Scan for the cell matching the given text and deliver its (x, y) coordinate at center. 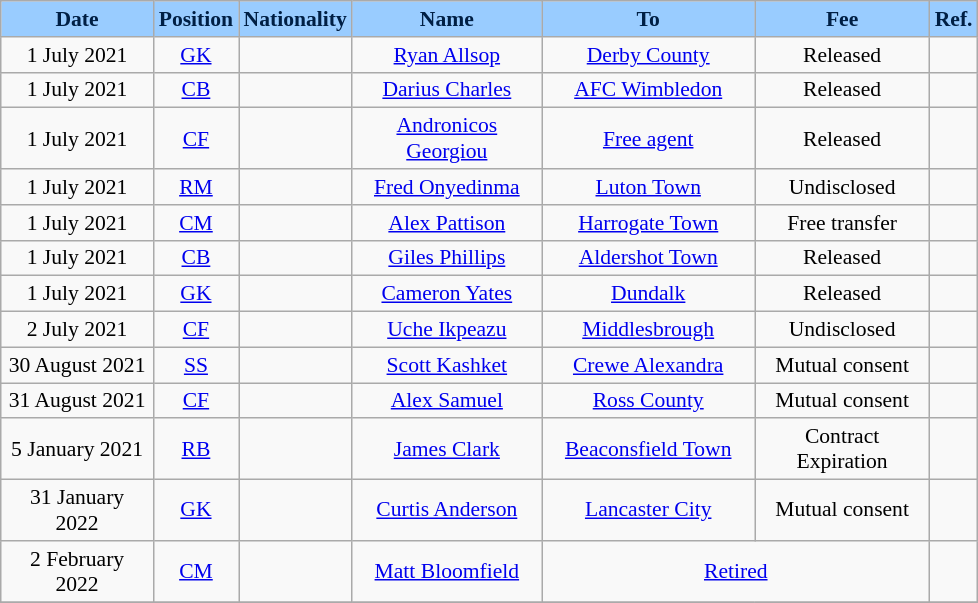
Fee (842, 19)
5 January 2021 (78, 450)
Retired (736, 572)
Name (447, 19)
Ref. (954, 19)
Uche Ikpeazu (447, 330)
2 February 2022 (78, 572)
31 January 2022 (78, 510)
Alex Samuel (447, 401)
Matt Bloomfield (447, 572)
RB (196, 450)
Harrogate Town (648, 223)
To (648, 19)
Curtis Anderson (447, 510)
2 July 2021 (78, 330)
Date (78, 19)
31 August 2021 (78, 401)
Luton Town (648, 187)
Crewe Alexandra (648, 365)
Free transfer (842, 223)
Fred Onyedinma (447, 187)
Scott Kashket (447, 365)
Dundalk (648, 294)
James Clark (447, 450)
Aldershot Town (648, 258)
Middlesbrough (648, 330)
Derby County (648, 55)
30 August 2021 (78, 365)
AFC Wimbledon (648, 90)
Ross County (648, 401)
Free agent (648, 138)
Contract Expiration (842, 450)
Alex Pattison (447, 223)
Lancaster City (648, 510)
Cameron Yates (447, 294)
Darius Charles (447, 90)
Position (196, 19)
SS (196, 365)
Ryan Allsop (447, 55)
Andronicos Georgiou (447, 138)
RM (196, 187)
Nationality (294, 19)
Beaconsfield Town (648, 450)
Giles Phillips (447, 258)
